Search for the cell housing the specified text and yield its (X, Y) center coordinate. 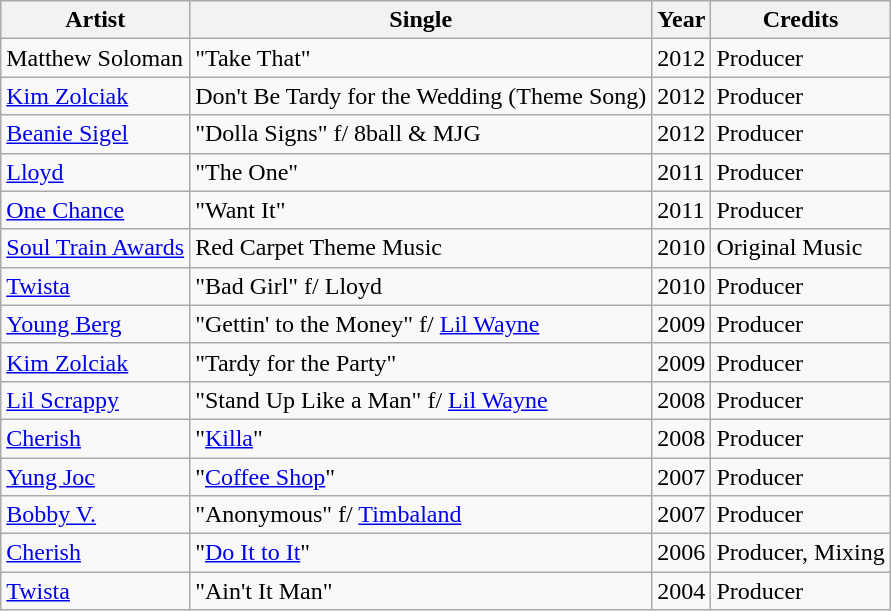
"Stand Up Like a Man" f/ Lil Wayne (421, 400)
"Dolla Signs" f/ 8ball & MJG (421, 134)
Don't Be Tardy for the Wedding (Theme Song) (421, 96)
"Tardy for the Party" (421, 362)
Year (682, 20)
2006 (682, 553)
Young Berg (96, 324)
"Want It" (421, 210)
"Bad Girl" f/ Lloyd (421, 286)
Bobby V. (96, 515)
Soul Train Awards (96, 248)
"The One" (421, 172)
Red Carpet Theme Music (421, 248)
2004 (682, 591)
"Take That" (421, 58)
Producer, Mixing (800, 553)
One Chance (96, 210)
Lil Scrappy (96, 400)
"Killa" (421, 438)
Single (421, 20)
"Ain't It Man" (421, 591)
Beanie Sigel (96, 134)
Credits (800, 20)
Artist (96, 20)
"Anonymous" f/ Timbaland (421, 515)
"Coffee Shop" (421, 477)
Lloyd (96, 172)
"Gettin' to the Money" f/ Lil Wayne (421, 324)
Matthew Soloman (96, 58)
"Do It to It" (421, 553)
Yung Joc (96, 477)
Original Music (800, 248)
